Provide the (X, Y) coordinate of the cell's center where the given text is located.  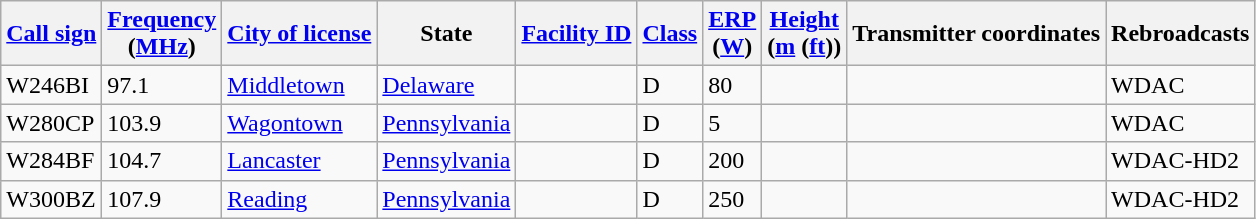
ERP(W) (732, 34)
97.1 (162, 85)
Height(m (ft)) (804, 34)
107.9 (162, 199)
City of license (300, 34)
W300BZ (52, 199)
Facility ID (576, 34)
Middletown (300, 85)
103.9 (162, 123)
5 (732, 123)
Transmitter coordinates (976, 34)
Class (670, 34)
Lancaster (300, 161)
W246BI (52, 85)
Rebroadcasts (1180, 34)
104.7 (162, 161)
200 (732, 161)
W284BF (52, 161)
Delaware (446, 85)
State (446, 34)
250 (732, 199)
Wagontown (300, 123)
W280CP (52, 123)
Reading (300, 199)
Frequency(MHz) (162, 34)
80 (732, 85)
Call sign (52, 34)
